Locate the cell with the specified text and output its [X, Y] center coordinate. 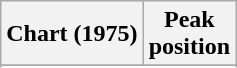
Chart (1975) [72, 34]
Peakposition [189, 34]
